From the cell containing the given text, extract its center point as (x, y) coordinate. 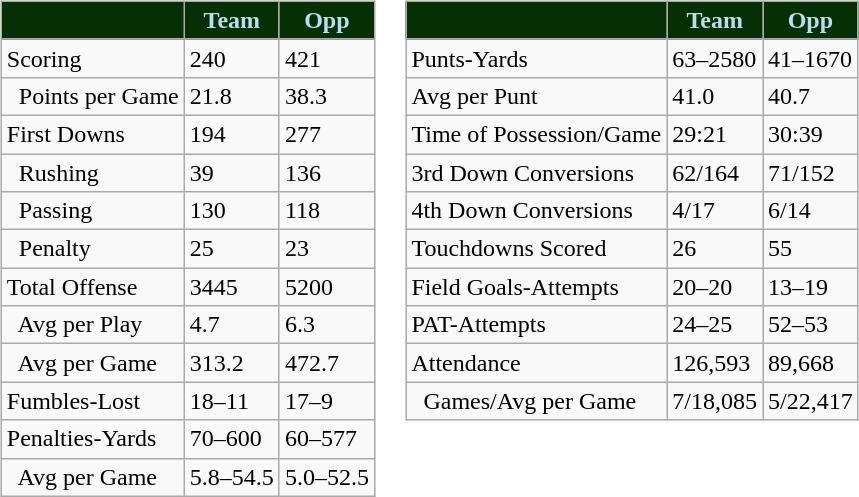
Total Offense (92, 287)
472.7 (326, 363)
71/152 (811, 173)
4th Down Conversions (536, 211)
3445 (232, 287)
25 (232, 249)
194 (232, 134)
240 (232, 58)
Fumbles-Lost (92, 401)
Avg per Punt (536, 96)
41–1670 (811, 58)
Penalties-Yards (92, 439)
Field Goals-Attempts (536, 287)
5.8–54.5 (232, 477)
41.0 (715, 96)
Rushing (92, 173)
Games/Avg per Game (536, 401)
13–19 (811, 287)
Passing (92, 211)
60–577 (326, 439)
Points per Game (92, 96)
136 (326, 173)
21.8 (232, 96)
26 (715, 249)
Avg per Play (92, 325)
Scoring (92, 58)
130 (232, 211)
23 (326, 249)
Touchdowns Scored (536, 249)
55 (811, 249)
Penalty (92, 249)
30:39 (811, 134)
4/17 (715, 211)
24–25 (715, 325)
5/22,417 (811, 401)
126,593 (715, 363)
421 (326, 58)
63–2580 (715, 58)
277 (326, 134)
4.7 (232, 325)
First Downs (92, 134)
Punts-Yards (536, 58)
62/164 (715, 173)
7/18,085 (715, 401)
18–11 (232, 401)
20–20 (715, 287)
38.3 (326, 96)
89,668 (811, 363)
3rd Down Conversions (536, 173)
118 (326, 211)
Attendance (536, 363)
6/14 (811, 211)
52–53 (811, 325)
17–9 (326, 401)
70–600 (232, 439)
29:21 (715, 134)
313.2 (232, 363)
40.7 (811, 96)
5200 (326, 287)
5.0–52.5 (326, 477)
39 (232, 173)
Time of Possession/Game (536, 134)
PAT-Attempts (536, 325)
6.3 (326, 325)
